Detect which cell encompasses the target text, then output its (X, Y) center coordinate. 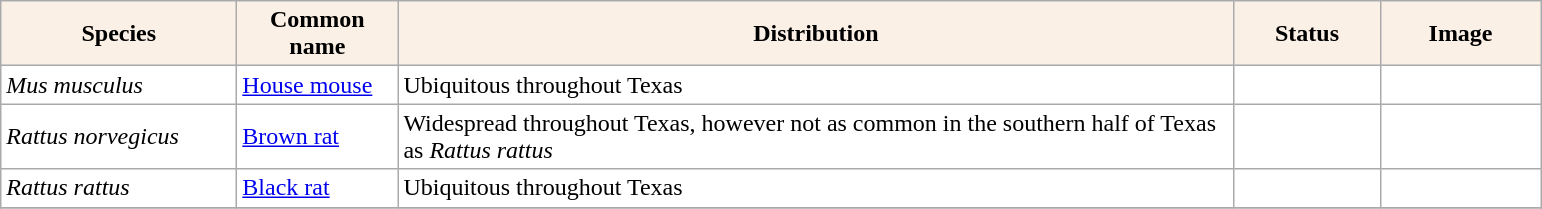
Common name (318, 34)
Status (1307, 34)
Rattus rattus (119, 188)
Black rat (318, 188)
Rattus norvegicus (119, 136)
Distribution (816, 34)
Image (1460, 34)
Mus musculus (119, 85)
Species (119, 34)
Brown rat (318, 136)
Widespread throughout Texas, however not as common in the southern half of Texas as Rattus rattus (816, 136)
House mouse (318, 85)
